Return the (x, y) coordinate for the center point of the cell that contains the specified text.  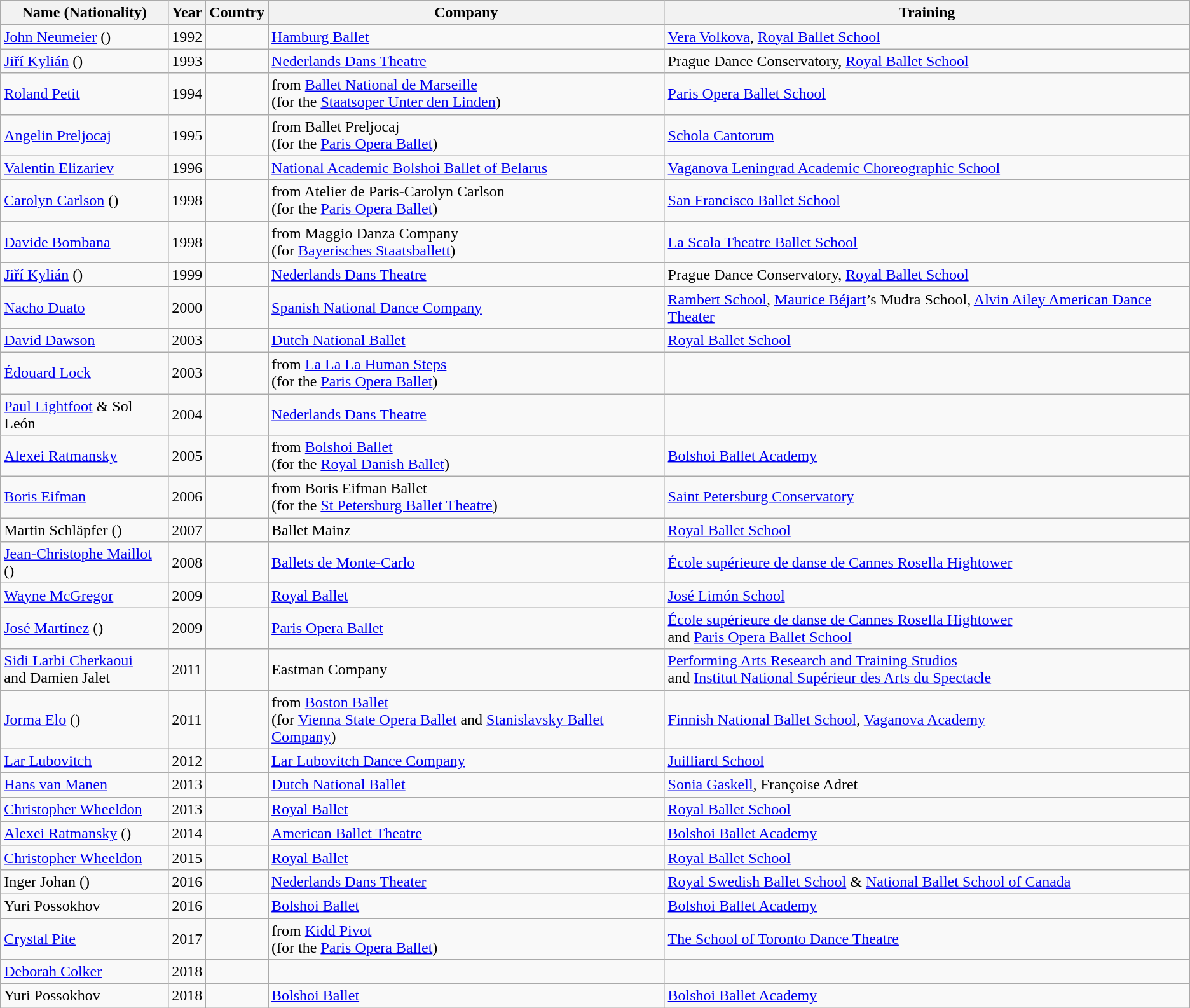
1996 (187, 168)
2008 (187, 563)
José Martínez () (85, 628)
Nacho Duato (85, 308)
Crystal Pite (85, 938)
Finnish National Ballet School, Vaganova Academy (927, 719)
Wayne McGregor (85, 596)
1992 (187, 37)
San Francisco Ballet School (927, 201)
Country (237, 13)
Deborah Colker (85, 972)
Royal Swedish Ballet School & National Ballet School of Canada (927, 882)
Rambert School, Maurice Béjart’s Mudra School, Alvin Ailey American Dance Theater (927, 308)
from Ballet Preljocaj (for the Paris Opera Ballet) (467, 135)
Roland Petit (85, 94)
Martin Schläpfer () (85, 530)
École supérieure de danse de Cannes Rosella Hightower and Paris Opera Ballet School (927, 628)
Paul Lightfoot & Sol León (85, 414)
Jean-Christophe Maillot () (85, 563)
from Boston Ballet (for Vienna State Opera Ballet and Stanislavsky Ballet Company) (467, 719)
from Kidd Pivot (for the Paris Opera Ballet) (467, 938)
David Dawson (85, 340)
Boris Eifman (85, 497)
Alexei Ratmansky (85, 456)
Ballets de Monte-Carlo (467, 563)
Paris Opera Ballet (467, 628)
Company (467, 13)
Ballet Mainz (467, 530)
2017 (187, 938)
Hamburg Ballet (467, 37)
Édouard Lock (85, 372)
2012 (187, 761)
from Ballet National de Marseille (for the Staatsoper Unter den Linden) (467, 94)
from Maggio Danza Company (for Bayerisches Staatsballett) (467, 242)
Lar Lubovitch Dance Company (467, 761)
John Neumeier () (85, 37)
Vaganova Leningrad Academic Choreographic School (927, 168)
American Ballet Theatre (467, 833)
Inger Johan () (85, 882)
Schola Cantorum (927, 135)
Vera Volkova, Royal Ballet School (927, 37)
Saint Petersburg Conservatory (927, 497)
2004 (187, 414)
Name (Nationality) (85, 13)
from Boris Eifman Ballet (for the St Petersburg Ballet Theatre) (467, 497)
École supérieure de danse de Cannes Rosella Hightower (927, 563)
2005 (187, 456)
The School of Toronto Dance Theatre (927, 938)
National Academic Bolshoi Ballet of Belarus (467, 168)
Juilliard School (927, 761)
Paris Opera Ballet School (927, 94)
Spanish National Dance Company (467, 308)
1999 (187, 275)
2007 (187, 530)
from La La La Human Steps (for the Paris Opera Ballet) (467, 372)
Lar Lubovitch (85, 761)
2015 (187, 857)
Sonia Gaskell, Françoise Adret (927, 785)
1994 (187, 94)
Davide Bombana (85, 242)
2000 (187, 308)
from Bolshoi Ballet (for the Royal Danish Ballet) (467, 456)
Eastman Company (467, 670)
Jorma Elo () (85, 719)
Hans van Manen (85, 785)
Performing Arts Research and Training Studios and Institut National Supérieur des Arts du Spectacle (927, 670)
José Limón School (927, 596)
from Atelier de Paris-Carolyn Carlson (for the Paris Opera Ballet) (467, 201)
Sidi Larbi Cherkaoui and Damien Jalet (85, 670)
Valentin Elizariev (85, 168)
La Scala Theatre Ballet School (927, 242)
2006 (187, 497)
Nederlands Dans Theater (467, 882)
Year (187, 13)
1993 (187, 61)
2014 (187, 833)
Angelin Preljocaj (85, 135)
Alexei Ratmansky () (85, 833)
Carolyn Carlson () (85, 201)
Training (927, 13)
1995 (187, 135)
